Capture the cell that displays the provided text and extract its [x, y] central coordinate. 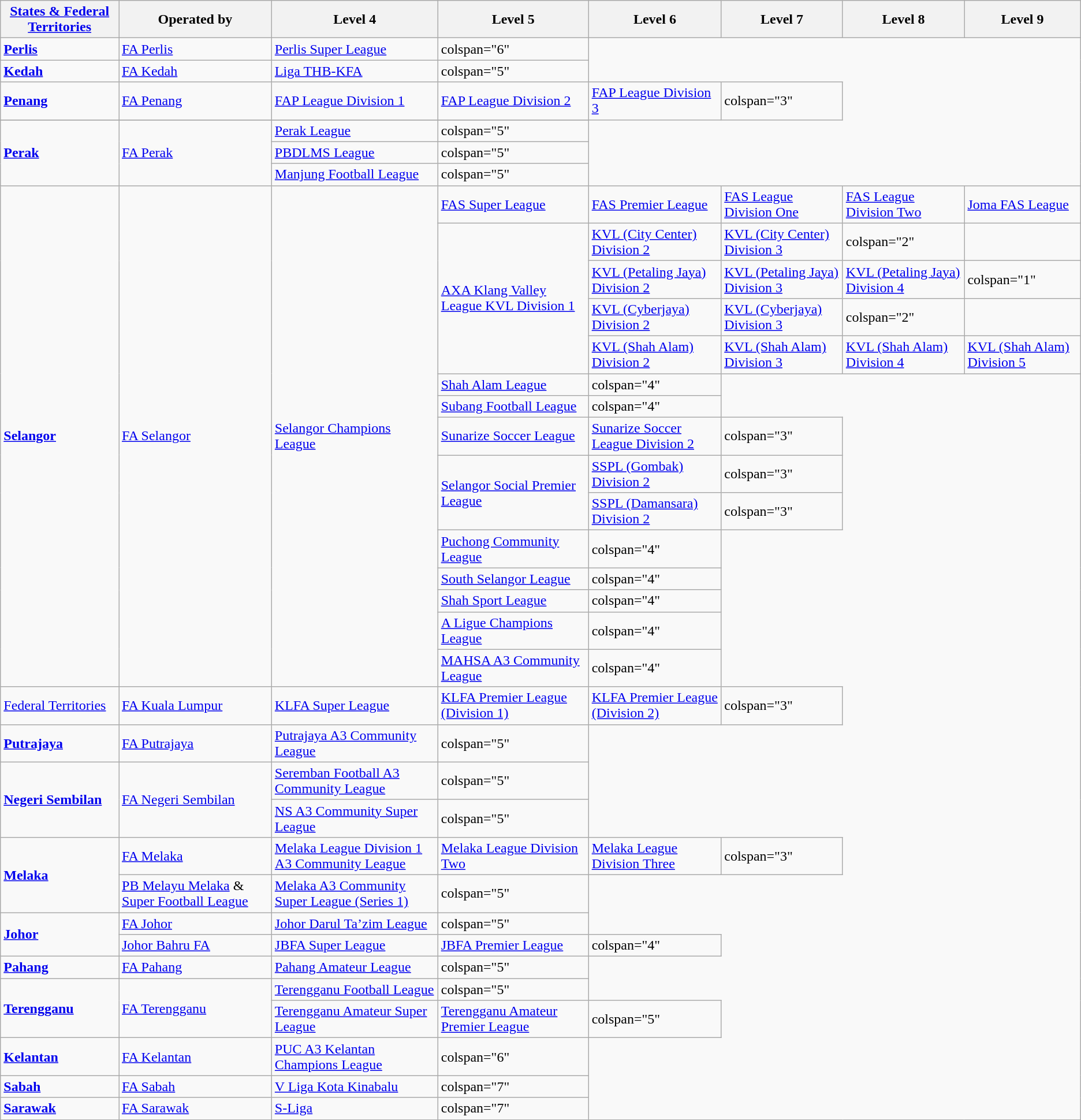
FA Kuala Lumpur [195, 706]
FA Kelantan [195, 1057]
Level 4 [355, 20]
Terengganu Amateur Premier League [513, 1019]
Pahang [60, 968]
Perlis [60, 49]
Federal Territories [60, 706]
Terengganu [60, 1009]
JBFA Premier League [513, 946]
Puchong Community League [513, 549]
Level 7 [782, 20]
Liga THB-KFA [355, 71]
FAP League Division 2 [513, 101]
FA Perak [195, 152]
KVL (Shah Alam) Division 5 [1022, 355]
States & Federal Territories [60, 20]
Melaka League Division Three [655, 856]
Selangor Social Premier League [513, 493]
FA Penang [195, 101]
Level 9 [1022, 20]
PUC A3 Kelantan Champions League [355, 1057]
Melaka League Division Two [513, 856]
KVL (Petaling Jaya) Division 3 [782, 280]
Terengganu Amateur Super League [355, 1019]
KVL (Cyberjaya) Division 3 [782, 317]
FA Sarawak [195, 1108]
Joma FAS League [1022, 204]
Selangor [60, 436]
KVL (Petaling Jaya) Division 2 [655, 280]
FA Johor [195, 924]
KVL (City Center) Division 2 [655, 241]
Level 6 [655, 20]
Perak League [355, 131]
V Liga Kota Kinabalu [355, 1086]
KLFA Super League [355, 706]
Level 5 [513, 20]
Putrajaya [60, 743]
FAP League Division 3 [655, 101]
SSPL (Damansara) Division 2 [655, 512]
KVL (Cyberjaya) Division 2 [655, 317]
FA Selangor [195, 436]
PBDLMS League [355, 152]
Terengganu Football League [355, 989]
Penang [60, 101]
FA Perlis [195, 49]
KVL (Shah Alam) Division 2 [655, 355]
Seremban Football A3 Community League [355, 781]
NS A3 Community Super League [355, 818]
Sunarize Soccer League Division 2 [655, 437]
Manjung Football League [355, 174]
KLFA Premier League (Division 1) [513, 706]
FA Putrajaya [195, 743]
Perlis Super League [355, 49]
Melaka [60, 875]
Sabah [60, 1086]
Subang Football League [513, 407]
FA Negeri Sembilan [195, 799]
Negeri Sembilan [60, 799]
KVL (Shah Alam) Division 4 [903, 355]
MAHSA A3 Community League [513, 668]
FA Terengganu [195, 1009]
FAP League Division 1 [355, 101]
Level 8 [903, 20]
FAS League Division One [782, 204]
Kedah [60, 71]
FAS Super League [513, 204]
Johor Bahru FA [195, 946]
S-Liga [355, 1108]
Sunarize Soccer League [513, 437]
A Ligue Champions League [513, 631]
Perak [60, 152]
AXA Klang Valley League KVL Division 1 [513, 298]
FA Pahang [195, 968]
colspan="1" [1022, 280]
KLFA Premier League (Division 2) [655, 706]
Johor Darul Ta’zim League [355, 924]
KVL (Shah Alam) Division 3 [782, 355]
Kelantan [60, 1057]
FAS Premier League [655, 204]
Putrajaya A3 Community League [355, 743]
Selangor Champions League [355, 436]
KVL (Petaling Jaya) Division 4 [903, 280]
Melaka League Division 1 A3 Community League [355, 856]
South Selangor League [513, 579]
JBFA Super League [355, 946]
PB Melayu Melaka & Super Football League [195, 893]
Pahang Amateur League [355, 968]
Shah Alam League [513, 384]
FA Kedah [195, 71]
Melaka A3 Community Super League (Series 1) [355, 893]
SSPL (Gombak) Division 2 [655, 474]
Sarawak [60, 1108]
FAS League Division Two [903, 204]
FA Sabah [195, 1086]
FA Melaka [195, 856]
Operated by [195, 20]
Shah Sport League [513, 601]
Johor [60, 935]
KVL (City Center) Division 3 [782, 241]
